Scan for the cell matching the given text and deliver its [X, Y] coordinate at center. 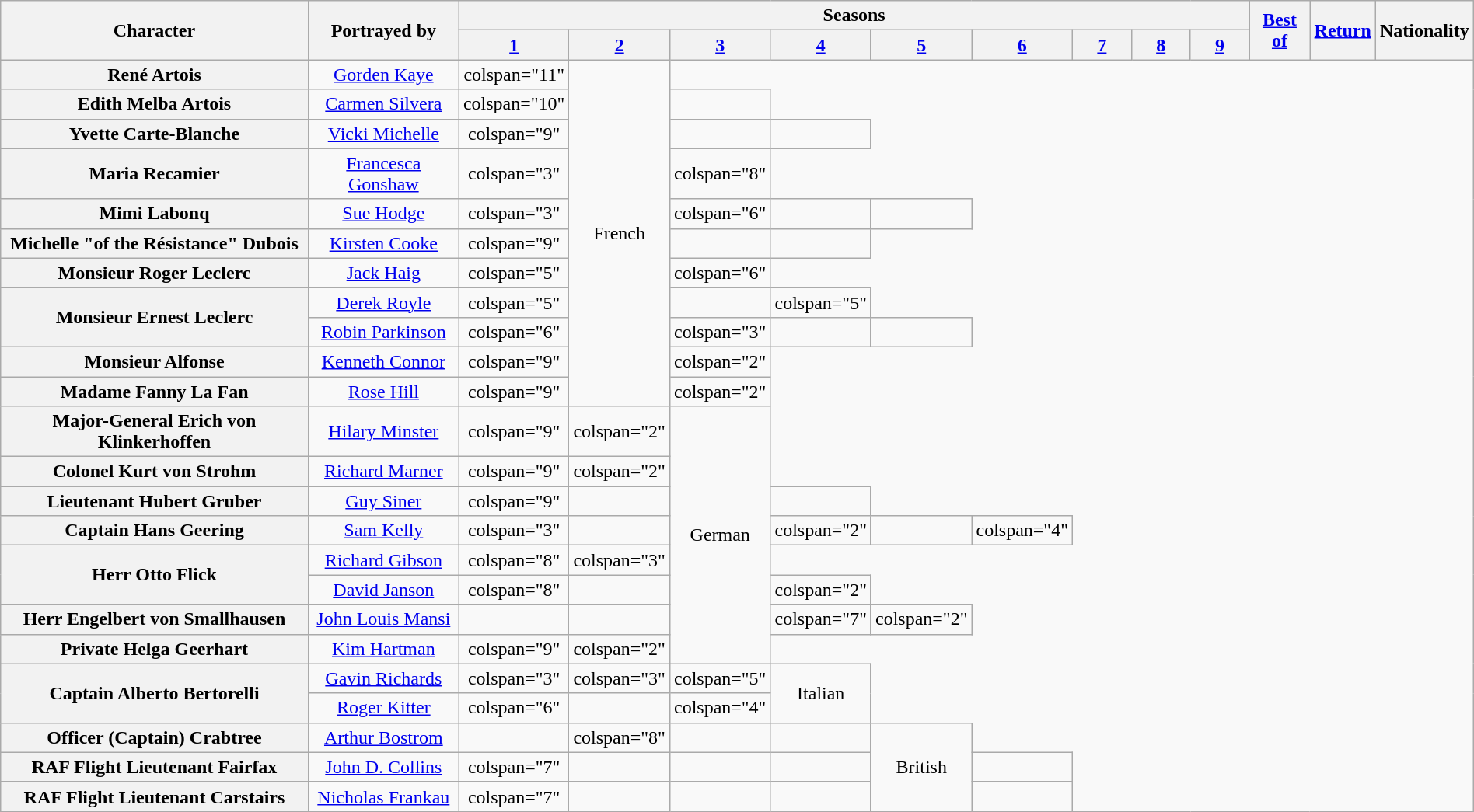
colspan="10" [514, 104]
Sue Hodge [383, 214]
British [921, 767]
René Artois [154, 75]
Herr Engelbert von Smallhausen [154, 619]
1 [514, 45]
Lieutenant Hubert Gruber [154, 501]
Kirsten Cooke [383, 243]
2 [620, 45]
Return [1343, 30]
3 [720, 45]
Madame Fanny La Fan [154, 391]
Richard Gibson [383, 560]
Vicki Michelle [383, 134]
Monsieur Alfonse [154, 361]
Roger Kitter [383, 708]
Officer (Captain) Crabtree [154, 737]
David Janson [383, 590]
Nicholas Frankau [383, 796]
Seasons [854, 16]
RAF Flight Lieutenant Carstairs [154, 796]
Guy Siner [383, 501]
Jack Haig [383, 273]
Yvette Carte-Blanche [154, 134]
Portrayed by [383, 30]
Private Helga Geerhart [154, 649]
Derek Royle [383, 302]
Kim Hartman [383, 649]
Monsieur Roger Leclerc [154, 273]
Colonel Kurt von Strohm [154, 472]
John D. Collins [383, 767]
Sam Kelly [383, 531]
Gorden Kaye [383, 75]
Mimi Labonq [154, 214]
7 [1102, 45]
Major-General Erich von Klinkerhoffen [154, 432]
Nationality [1424, 30]
John Louis Mansi [383, 619]
Robin Parkinson [383, 332]
Michelle "of the Résistance" Dubois [154, 243]
Maria Recamier [154, 174]
Herr Otto Flick [154, 575]
French [620, 233]
Kenneth Connor [383, 361]
Hilary Minster [383, 432]
5 [921, 45]
Captain Hans Geering [154, 531]
8 [1161, 45]
9 [1220, 45]
Carmen Silvera [383, 104]
Character [154, 30]
German [720, 535]
Gavin Richards [383, 678]
Italian [821, 693]
Arthur Bostrom [383, 737]
Francesca Gonshaw [383, 174]
RAF Flight Lieutenant Fairfax [154, 767]
Monsieur Ernest Leclerc [154, 317]
4 [821, 45]
Edith Melba Artois [154, 104]
Richard Marner [383, 472]
Rose Hill [383, 391]
Best of [1280, 30]
6 [1022, 45]
Captain Alberto Bertorelli [154, 693]
colspan="11" [514, 75]
